Search for the cell housing the specified text and yield its (X, Y) center coordinate. 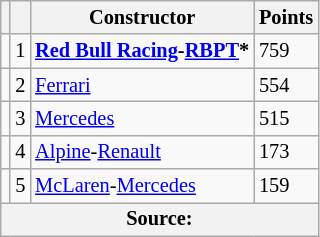
515 (286, 118)
Ferrari (142, 85)
173 (286, 152)
3 (20, 118)
4 (20, 152)
554 (286, 85)
Constructor (142, 17)
Points (286, 17)
5 (20, 186)
Alpine-Renault (142, 152)
159 (286, 186)
Red Bull Racing-RBPT* (142, 51)
Mercedes (142, 118)
McLaren-Mercedes (142, 186)
2 (20, 85)
759 (286, 51)
Source: (160, 219)
1 (20, 51)
